Determine the (X, Y) coordinate at the center of the cell enclosing the given text.  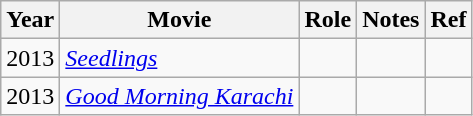
Seedlings (180, 58)
Good Morning Karachi (180, 96)
Role (328, 20)
Notes (391, 20)
Year (30, 20)
Ref (448, 20)
Movie (180, 20)
